Identify which cell holds the provided text, then report its (X, Y) central coordinate. 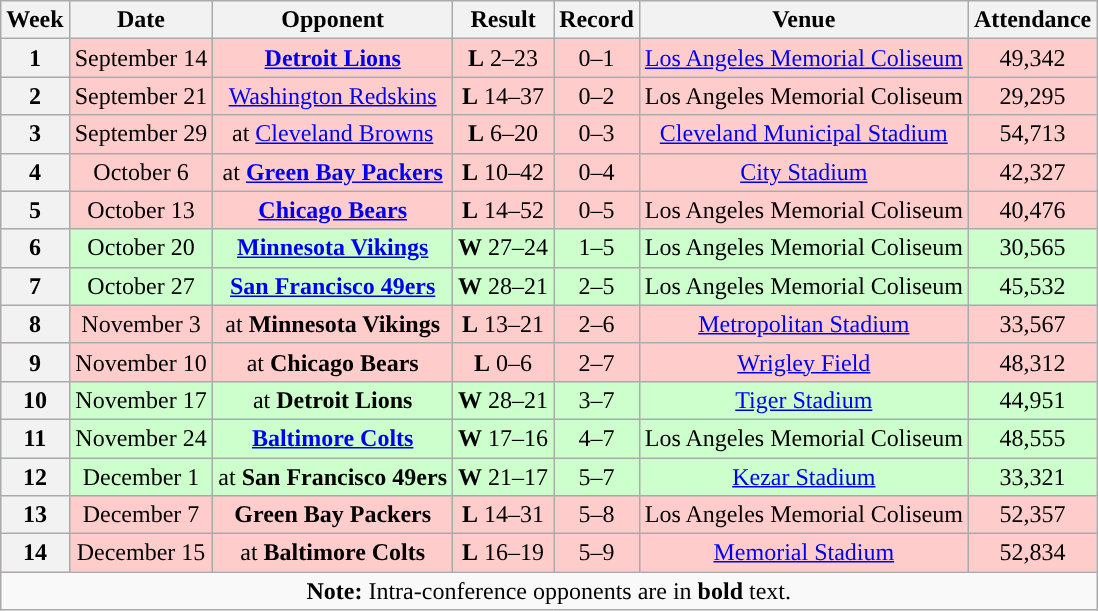
Attendance (1032, 20)
November 24 (141, 438)
L 14–52 (504, 210)
October 6 (141, 172)
52,834 (1032, 553)
Opponent (333, 20)
December 15 (141, 553)
44,951 (1032, 400)
2–7 (597, 362)
7 (35, 286)
at San Francisco 49ers (333, 477)
November 3 (141, 324)
Baltimore Colts (333, 438)
L 10–42 (504, 172)
October 27 (141, 286)
December 7 (141, 515)
at Baltimore Colts (333, 553)
September 14 (141, 58)
L 0–6 (504, 362)
Green Bay Packers (333, 515)
48,312 (1032, 362)
at Green Bay Packers (333, 172)
3 (35, 134)
14 (35, 553)
Chicago Bears (333, 210)
5–7 (597, 477)
0–2 (597, 96)
3–7 (597, 400)
13 (35, 515)
at Detroit Lions (333, 400)
Week (35, 20)
L 6–20 (504, 134)
at Cleveland Browns (333, 134)
San Francisco 49ers (333, 286)
L 13–21 (504, 324)
W 21–17 (504, 477)
4 (35, 172)
33,567 (1032, 324)
Note: Intra-conference opponents are in bold text. (549, 591)
12 (35, 477)
5 (35, 210)
48,555 (1032, 438)
L 14–37 (504, 96)
42,327 (1032, 172)
1 (35, 58)
L 2–23 (504, 58)
0–3 (597, 134)
Washington Redskins (333, 96)
11 (35, 438)
November 10 (141, 362)
Venue (804, 20)
1–5 (597, 248)
Wrigley Field (804, 362)
L 16–19 (504, 553)
5–9 (597, 553)
at Chicago Bears (333, 362)
29,295 (1032, 96)
4–7 (597, 438)
52,357 (1032, 515)
5–8 (597, 515)
0–4 (597, 172)
Result (504, 20)
at Minnesota Vikings (333, 324)
0–1 (597, 58)
Detroit Lions (333, 58)
Metropolitan Stadium (804, 324)
30,565 (1032, 248)
40,476 (1032, 210)
W 27–24 (504, 248)
October 13 (141, 210)
Cleveland Municipal Stadium (804, 134)
2–5 (597, 286)
8 (35, 324)
Minnesota Vikings (333, 248)
December 1 (141, 477)
2 (35, 96)
2–6 (597, 324)
September 21 (141, 96)
0–5 (597, 210)
October 20 (141, 248)
Tiger Stadium (804, 400)
W 17–16 (504, 438)
10 (35, 400)
9 (35, 362)
L 14–31 (504, 515)
September 29 (141, 134)
November 17 (141, 400)
6 (35, 248)
33,321 (1032, 477)
54,713 (1032, 134)
City Stadium (804, 172)
Record (597, 20)
Memorial Stadium (804, 553)
Date (141, 20)
Kezar Stadium (804, 477)
45,532 (1032, 286)
49,342 (1032, 58)
